Locate the cell with the specified text and output its [X, Y] center coordinate. 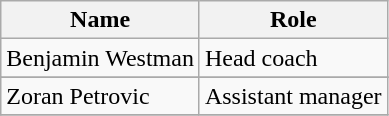
Benjamin Westman [100, 58]
Role [293, 20]
Head coach [293, 58]
Assistant manager [293, 96]
Name [100, 20]
Zoran Petrovic [100, 96]
